Extract the [x, y] coordinate from the center of the cell holding the provided text.  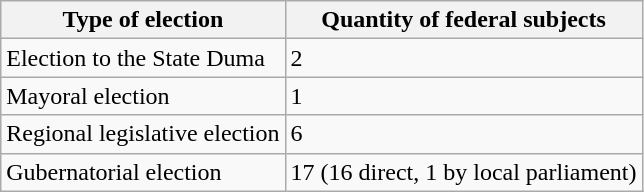
17 (16 direct, 1 by local parliament) [464, 172]
Type of election [143, 20]
Quantity of federal subjects [464, 20]
Gubernatorial election [143, 172]
1 [464, 96]
Election to the State Duma [143, 58]
6 [464, 134]
Regional legislative election [143, 134]
2 [464, 58]
Mayoral election [143, 96]
